Provide the [X, Y] coordinate of the cell's center where the given text is located.  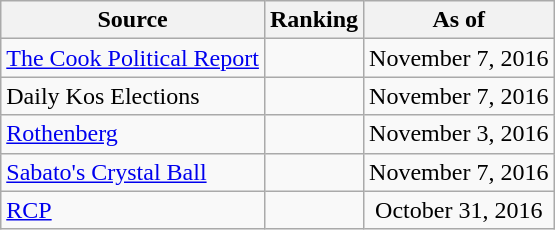
Ranking [314, 20]
Rothenberg [133, 134]
The Cook Political Report [133, 58]
Daily Kos Elections [133, 96]
October 31, 2016 [459, 210]
November 3, 2016 [459, 134]
As of [459, 20]
Source [133, 20]
Sabato's Crystal Ball [133, 172]
RCP [133, 210]
